Return (x, y) of the center of cell containing provided text 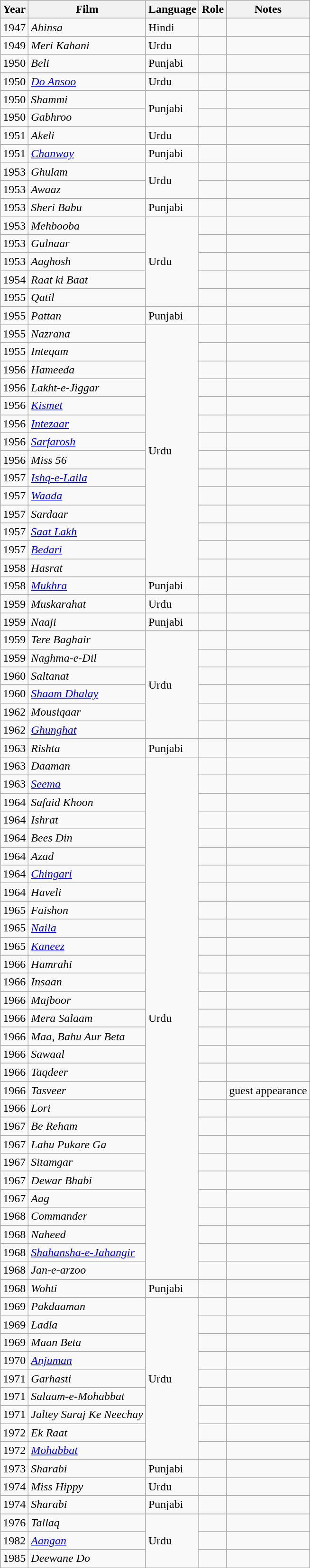
Ghunghat (87, 730)
Chingari (87, 874)
Pattan (87, 316)
Commander (87, 1216)
Dewar Bhabi (87, 1180)
Mehbooba (87, 226)
Miss Hippy (87, 1487)
Tere Baghair (87, 640)
Rishta (87, 748)
Shahansha-e-Jahangir (87, 1252)
Garhasti (87, 1379)
Waada (87, 496)
Shammi (87, 99)
Year (14, 9)
Hasrat (87, 568)
Raat ki Baat (87, 280)
Insaan (87, 982)
Meri Kahani (87, 45)
Language (172, 9)
Nazrana (87, 334)
Role (213, 9)
Mera Salaam (87, 1018)
Aaghosh (87, 262)
1985 (14, 1559)
Anjuman (87, 1360)
Sarfarosh (87, 442)
Bees Din (87, 838)
Miss 56 (87, 460)
1973 (14, 1469)
Mohabbat (87, 1451)
Naaji (87, 622)
Film (87, 9)
guest appearance (268, 1090)
Sardaar (87, 514)
Beli (87, 63)
Tallaq (87, 1523)
Azad (87, 856)
Deewane Do (87, 1559)
Aangan (87, 1541)
Sawaal (87, 1054)
Saltanat (87, 676)
Faishon (87, 910)
Sheri Babu (87, 207)
Taqdeer (87, 1072)
Qatil (87, 298)
Gulnaar (87, 244)
Majboor (87, 1000)
Ek Raat (87, 1433)
Notes (268, 9)
Kaneez (87, 946)
Pakdaaman (87, 1306)
Hindi (172, 27)
Maa, Bahu Aur Beta (87, 1036)
Awaaz (87, 189)
Muskarahat (87, 604)
Hameeda (87, 370)
Haveli (87, 892)
Lakht-e-Jiggar (87, 388)
Shaam Dhalay (87, 694)
Bedari (87, 550)
Do Ansoo (87, 81)
Ahinsa (87, 27)
Gabhroo (87, 117)
Hamrahi (87, 964)
Saat Lakh (87, 532)
Wohti (87, 1288)
Chanway (87, 153)
Ishq-e-Laila (87, 478)
Inteqam (87, 352)
Salaam-e-Mohabbat (87, 1397)
Tasveer (87, 1090)
Kismet (87, 406)
1970 (14, 1360)
Be Reham (87, 1126)
Daaman (87, 766)
Naheed (87, 1234)
Seema (87, 784)
1954 (14, 280)
1982 (14, 1541)
Maan Beta (87, 1342)
Ladla (87, 1324)
Jaltey Suraj Ke Neechay (87, 1415)
Sitamgar (87, 1162)
Safaid Khoon (87, 802)
Aag (87, 1198)
Intezaar (87, 424)
1976 (14, 1523)
Naila (87, 928)
1949 (14, 45)
Ishrat (87, 820)
1947 (14, 27)
Mousiqaar (87, 712)
Lahu Pukare Ga (87, 1144)
Jan-e-arzoo (87, 1270)
Mukhra (87, 586)
Akeli (87, 135)
Naghma-e-Dil (87, 658)
Ghulam (87, 171)
Lori (87, 1108)
